For the text-containing cell, return its midpoint in (x, y) coordinate format. 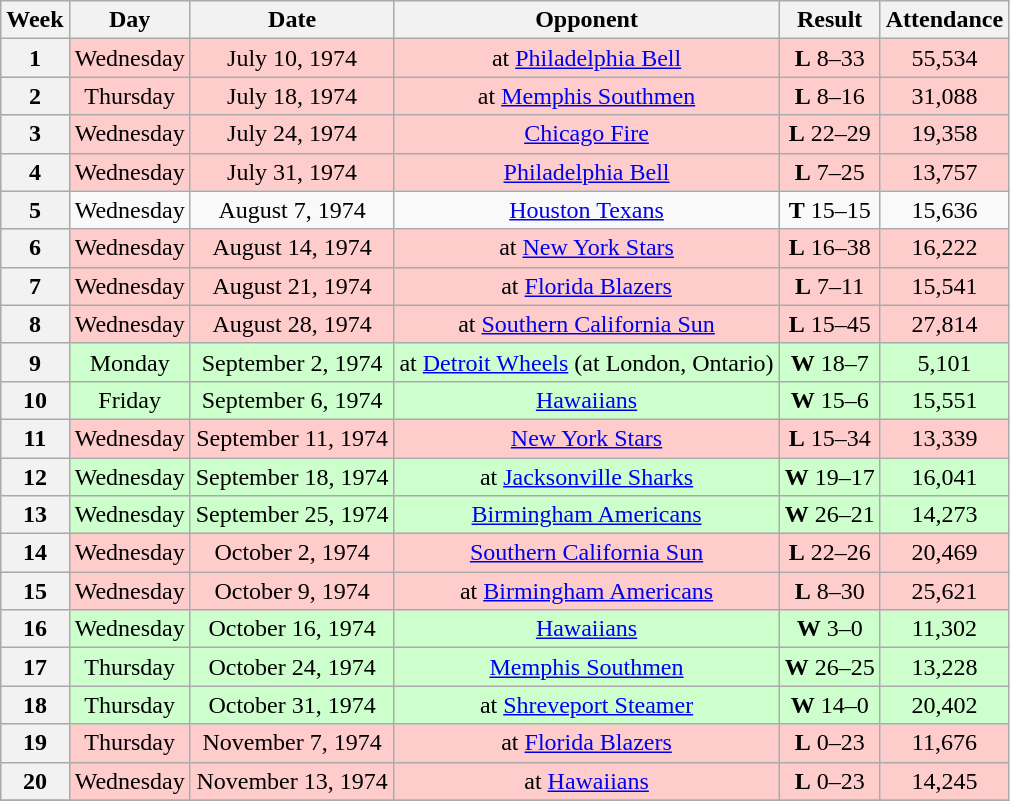
16,222 (944, 248)
14 (35, 553)
Monday (130, 362)
at New York Stars (586, 248)
August 14, 1974 (292, 248)
L 7–25 (830, 172)
August 21, 1974 (292, 286)
Friday (130, 400)
11,302 (944, 629)
at Memphis Southmen (586, 96)
15,551 (944, 400)
Southern California Sun (586, 553)
August 7, 1974 (292, 210)
November 13, 1974 (292, 781)
13,228 (944, 667)
October 9, 1974 (292, 591)
16 (35, 629)
55,534 (944, 58)
October 2, 1974 (292, 553)
October 31, 1974 (292, 705)
W 14–0 (830, 705)
5,101 (944, 362)
at Southern California Sun (586, 324)
September 25, 1974 (292, 515)
Memphis Southmen (586, 667)
W 3–0 (830, 629)
L 16–38 (830, 248)
Opponent (586, 20)
New York Stars (586, 438)
Houston Texans (586, 210)
L 22–26 (830, 553)
19,358 (944, 134)
6 (35, 248)
W 26–21 (830, 515)
at Birmingham Americans (586, 591)
at Philadelphia Bell (586, 58)
W 26–25 (830, 667)
Birmingham Americans (586, 515)
September 2, 1974 (292, 362)
15,636 (944, 210)
July 18, 1974 (292, 96)
L 15–34 (830, 438)
20,402 (944, 705)
17 (35, 667)
10 (35, 400)
at Shreveport Steamer (586, 705)
W 18–7 (830, 362)
11,676 (944, 743)
L 15–45 (830, 324)
Attendance (944, 20)
1 (35, 58)
July 24, 1974 (292, 134)
Day (130, 20)
at Detroit Wheels (at London, Ontario) (586, 362)
W 19–17 (830, 477)
2 (35, 96)
T 15–15 (830, 210)
13,757 (944, 172)
L 7–11 (830, 286)
31,088 (944, 96)
20 (35, 781)
20,469 (944, 553)
3 (35, 134)
September 18, 1974 (292, 477)
12 (35, 477)
August 28, 1974 (292, 324)
July 10, 1974 (292, 58)
at Hawaiians (586, 781)
November 7, 1974 (292, 743)
W 15–6 (830, 400)
L 8–30 (830, 591)
Date (292, 20)
September 6, 1974 (292, 400)
9 (35, 362)
25,621 (944, 591)
13 (35, 515)
L 8–33 (830, 58)
27,814 (944, 324)
8 (35, 324)
15 (35, 591)
L 8–16 (830, 96)
11 (35, 438)
Week (35, 20)
Result (830, 20)
7 (35, 286)
October 24, 1974 (292, 667)
15,541 (944, 286)
18 (35, 705)
L 22–29 (830, 134)
at Jacksonville Sharks (586, 477)
4 (35, 172)
16,041 (944, 477)
September 11, 1974 (292, 438)
14,273 (944, 515)
14,245 (944, 781)
October 16, 1974 (292, 629)
Chicago Fire (586, 134)
13,339 (944, 438)
19 (35, 743)
Philadelphia Bell (586, 172)
July 31, 1974 (292, 172)
5 (35, 210)
